Detect which cell encompasses the target text, then output its [x, y] center coordinate. 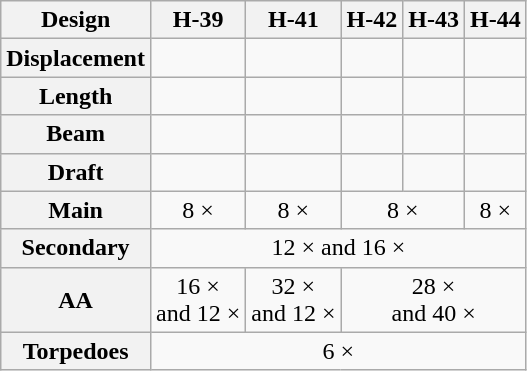
Torpedoes [76, 351]
16 × and 12 × [198, 300]
Design [76, 20]
Displacement [76, 58]
Main [76, 210]
Beam [76, 134]
6 × [338, 351]
H-44 [495, 20]
Draft [76, 172]
32 × and 12 × [294, 300]
Length [76, 96]
AA [76, 300]
Secondary [76, 248]
28 × and 40 × [434, 300]
H-41 [294, 20]
12 × and 16 × [338, 248]
H-43 [434, 20]
H-42 [372, 20]
H-39 [198, 20]
